Find where the given text appears and provide that cell's center as [x, y] coordinate. 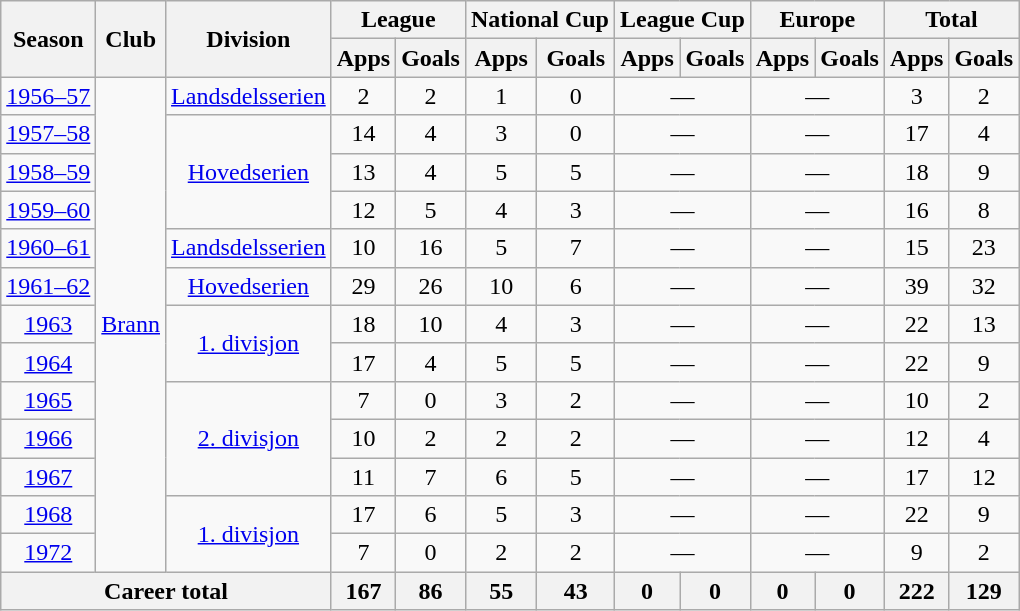
1963 [48, 324]
National Cup [540, 20]
League Cup [683, 20]
1966 [48, 438]
League [398, 20]
86 [431, 591]
1958–59 [48, 172]
43 [576, 591]
1957–58 [48, 134]
167 [363, 591]
Season [48, 39]
Club [131, 39]
1956–57 [48, 96]
39 [916, 286]
2. divisjon [249, 438]
32 [984, 286]
Division [249, 39]
14 [363, 134]
Brann [131, 324]
8 [984, 210]
23 [984, 248]
129 [984, 591]
Career total [166, 591]
1967 [48, 477]
55 [501, 591]
Europe [817, 20]
11 [363, 477]
29 [363, 286]
1965 [48, 400]
1961–62 [48, 286]
15 [916, 248]
1960–61 [48, 248]
Total [951, 20]
1964 [48, 362]
1 [501, 96]
26 [431, 286]
222 [916, 591]
1972 [48, 553]
1959–60 [48, 210]
1968 [48, 515]
